Return the [X, Y] coordinate for the center point of the cell that contains the specified text.  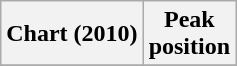
Peakposition [189, 34]
Chart (2010) [72, 34]
